For the text-containing cell, return its midpoint in [x, y] coordinate format. 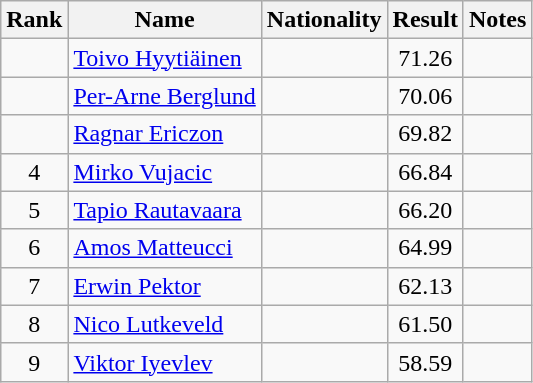
Nico Lutkeveld [164, 324]
69.82 [425, 134]
Mirko Vujacic [164, 172]
Notes [497, 20]
Viktor Iyevlev [164, 362]
Per-Arne Berglund [164, 96]
7 [34, 286]
Ragnar Ericzon [164, 134]
Tapio Rautavaara [164, 210]
58.59 [425, 362]
9 [34, 362]
Rank [34, 20]
64.99 [425, 248]
4 [34, 172]
Amos Matteucci [164, 248]
5 [34, 210]
71.26 [425, 58]
61.50 [425, 324]
6 [34, 248]
Result [425, 20]
Name [164, 20]
70.06 [425, 96]
8 [34, 324]
Nationality [324, 20]
Toivo Hyytiäinen [164, 58]
66.20 [425, 210]
Erwin Pektor [164, 286]
62.13 [425, 286]
66.84 [425, 172]
